From the cell containing the given text, extract its center point as [X, Y] coordinate. 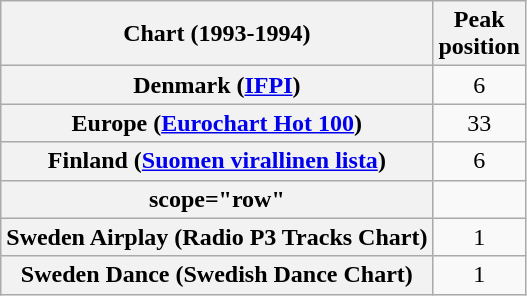
Sweden Dance (Swedish Dance Chart) [217, 275]
Finland (Suomen virallinen lista) [217, 161]
Sweden Airplay (Radio P3 Tracks Chart) [217, 237]
33 [479, 123]
Denmark (IFPI) [217, 85]
Europe (Eurochart Hot 100) [217, 123]
Peakposition [479, 34]
Chart (1993-1994) [217, 34]
scope="row" [217, 199]
